Provide the [x, y] coordinate of the cell's center where the given text is located.  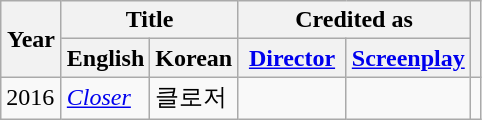
Credited as [354, 20]
Title [149, 20]
Year [32, 39]
Korean [194, 58]
Director [292, 58]
클로저 [194, 98]
Screenplay [408, 58]
English [105, 58]
2016 [32, 98]
Closer [105, 98]
